Determine the [X, Y] coordinate at the center of the cell enclosing the given text.  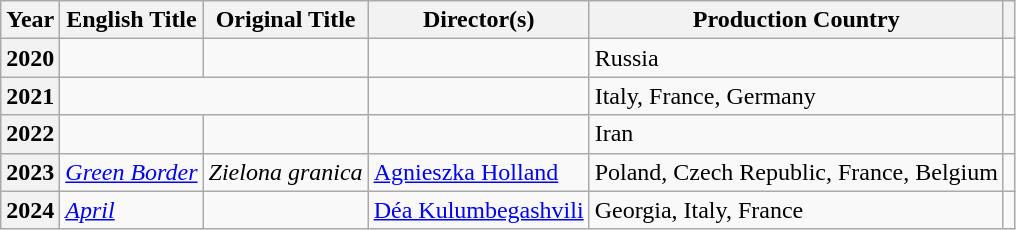
Original Title [286, 20]
Italy, France, Germany [796, 96]
2023 [30, 172]
Georgia, Italy, France [796, 210]
Green Border [132, 172]
Iran [796, 134]
2020 [30, 58]
2024 [30, 210]
Director(s) [478, 20]
April [132, 210]
Russia [796, 58]
Poland, Czech Republic, France, Belgium [796, 172]
Zielona granica [286, 172]
2021 [30, 96]
2022 [30, 134]
Déa Kulumbegashvili [478, 210]
Year [30, 20]
English Title [132, 20]
Production Country [796, 20]
Agnieszka Holland [478, 172]
